Locate the cell with the specified text and output its [X, Y] center coordinate. 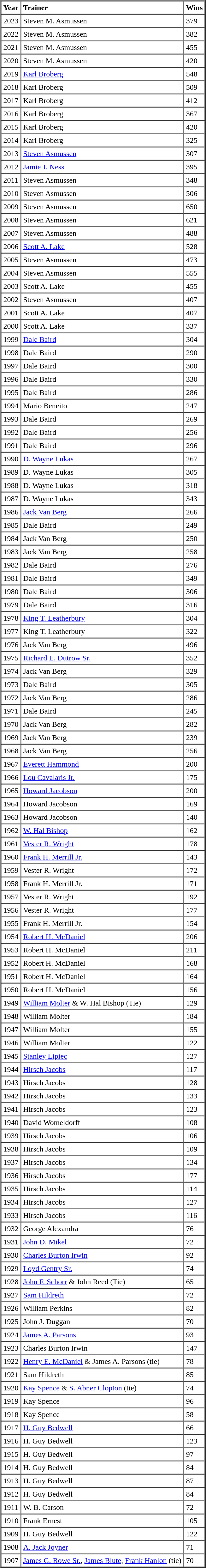
2019 [11, 74]
128 [194, 1083]
William Molter & W. Hal Bishop (Tie) [102, 1003]
473 [194, 260]
1918 [11, 1414]
1959 [11, 870]
1978 [11, 618]
1987 [11, 499]
1928 [11, 1282]
2007 [11, 233]
316 [194, 605]
1912 [11, 1494]
269 [194, 419]
1999 [11, 339]
621 [194, 220]
1930 [11, 1255]
1984 [11, 538]
2008 [11, 220]
2016 [11, 114]
171 [194, 884]
John D. Mikel [102, 1242]
William Perkins [102, 1308]
1976 [11, 645]
1915 [11, 1454]
496 [194, 645]
555 [194, 273]
1963 [11, 817]
2011 [11, 180]
105 [194, 1521]
528 [194, 246]
267 [194, 459]
Jamie J. Ness [102, 167]
1924 [11, 1335]
Year [11, 8]
1980 [11, 592]
1943 [11, 1083]
2013 [11, 154]
154 [194, 923]
1932 [11, 1229]
245 [194, 711]
1917 [11, 1428]
164 [194, 976]
1909 [11, 1534]
184 [194, 1016]
John J. Duggan [102, 1322]
1921 [11, 1375]
1995 [11, 392]
Frank Ernest [102, 1521]
1998 [11, 353]
172 [194, 870]
1992 [11, 432]
2002 [11, 300]
300 [194, 366]
1919 [11, 1401]
87 [194, 1481]
147 [194, 1348]
1913 [11, 1481]
129 [194, 1003]
Trainer [102, 8]
2015 [11, 127]
1973 [11, 684]
1954 [11, 937]
382 [194, 34]
108 [194, 1122]
106 [194, 1136]
175 [194, 777]
1967 [11, 764]
2014 [11, 140]
330 [194, 379]
250 [194, 538]
James G. Rowe Sr., James Blute, Frank Hanlon (tie) [102, 1560]
W. Hal Bishop [102, 830]
322 [194, 631]
1945 [11, 1056]
1946 [11, 1043]
1933 [11, 1215]
192 [194, 897]
2003 [11, 286]
379 [194, 21]
156 [194, 990]
1968 [11, 751]
352 [194, 658]
1922 [11, 1361]
211 [194, 950]
247 [194, 406]
96 [194, 1401]
1941 [11, 1109]
1969 [11, 738]
1988 [11, 485]
1983 [11, 552]
1970 [11, 724]
Everett Hammond [102, 764]
1981 [11, 578]
488 [194, 233]
1942 [11, 1096]
266 [194, 512]
John F. Schorr & John Reed (Tie) [102, 1282]
1939 [11, 1136]
109 [194, 1149]
116 [194, 1215]
1948 [11, 1016]
2020 [11, 61]
2009 [11, 207]
92 [194, 1255]
1957 [11, 897]
133 [194, 1096]
1989 [11, 472]
1907 [11, 1560]
1979 [11, 605]
1961 [11, 844]
Kay Spence & S. Abner Clopton (tie) [102, 1388]
2022 [11, 34]
93 [194, 1335]
329 [194, 671]
307 [194, 154]
1949 [11, 1003]
290 [194, 353]
1908 [11, 1547]
1937 [11, 1162]
1935 [11, 1189]
71 [194, 1547]
395 [194, 167]
1958 [11, 884]
Richard E. Dutrow Sr. [102, 658]
1953 [11, 950]
1929 [11, 1268]
258 [194, 552]
1927 [11, 1295]
2017 [11, 100]
58 [194, 1414]
650 [194, 207]
1931 [11, 1242]
412 [194, 100]
2023 [11, 21]
117 [194, 1069]
1993 [11, 419]
239 [194, 738]
2000 [11, 326]
296 [194, 446]
1911 [11, 1507]
82 [194, 1308]
306 [194, 592]
1974 [11, 671]
1940 [11, 1122]
1962 [11, 830]
85 [194, 1375]
282 [194, 724]
318 [194, 485]
1950 [11, 990]
1914 [11, 1468]
1994 [11, 406]
1938 [11, 1149]
65 [194, 1282]
168 [194, 963]
114 [194, 1189]
Lou Cavalaris Jr. [102, 777]
367 [194, 114]
1960 [11, 857]
1936 [11, 1176]
134 [194, 1162]
Stanley Lipiec [102, 1056]
1991 [11, 446]
140 [194, 817]
1986 [11, 512]
1951 [11, 976]
George Alexandra [102, 1229]
2018 [11, 87]
2006 [11, 246]
Henry E. McDaniel & James A. Parsons (tie) [102, 1361]
1944 [11, 1069]
1956 [11, 910]
1934 [11, 1202]
78 [194, 1361]
A. Jack Joyner [102, 1547]
W. B. Carson [102, 1507]
1926 [11, 1308]
1985 [11, 525]
1997 [11, 366]
506 [194, 193]
1972 [11, 698]
509 [194, 87]
325 [194, 140]
1955 [11, 923]
178 [194, 844]
1920 [11, 1388]
1923 [11, 1348]
1977 [11, 631]
1916 [11, 1441]
1952 [11, 963]
1910 [11, 1521]
1966 [11, 777]
2012 [11, 167]
76 [194, 1229]
1996 [11, 379]
66 [194, 1428]
2005 [11, 260]
143 [194, 857]
David Womeldorff [102, 1122]
97 [194, 1454]
1947 [11, 1030]
2001 [11, 313]
2004 [11, 273]
349 [194, 578]
343 [194, 499]
Mario Beneito [102, 406]
Wins [194, 8]
2021 [11, 47]
1982 [11, 565]
2010 [11, 193]
169 [194, 804]
1965 [11, 791]
348 [194, 180]
James A. Parsons [102, 1335]
249 [194, 525]
337 [194, 326]
155 [194, 1030]
1990 [11, 459]
Loyd Gentry Sr. [102, 1268]
1975 [11, 658]
1971 [11, 711]
1925 [11, 1322]
1964 [11, 804]
206 [194, 937]
548 [194, 74]
276 [194, 565]
162 [194, 830]
